Return the [X, Y] coordinate for the center point of the cell that contains the specified text.  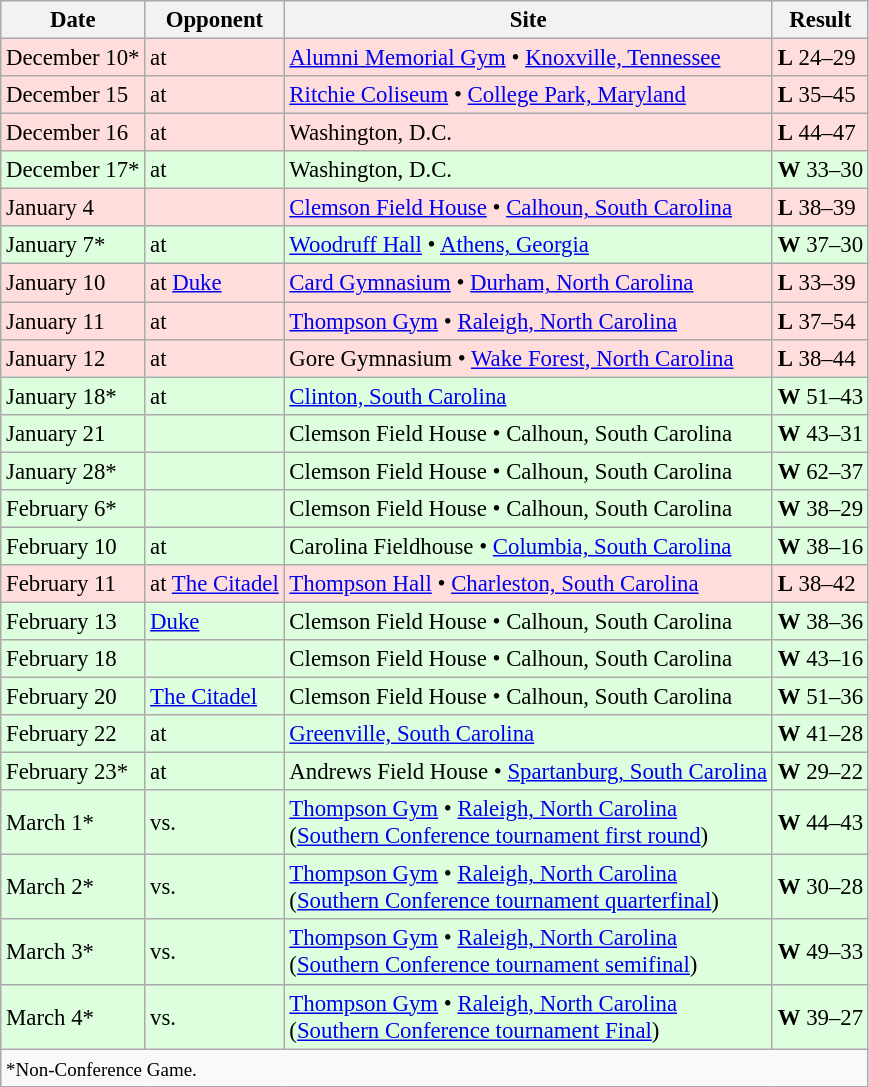
Duke [214, 621]
L 44–47 [820, 133]
The Citadel [214, 697]
January 7* [73, 245]
March 1* [73, 822]
Woodruff Hall • Athens, Georgia [528, 245]
February 10 [73, 546]
Thompson Gym • Raleigh, North Carolina(Southern Conference tournament Final) [528, 1016]
Carolina Fieldhouse • Columbia, South Carolina [528, 546]
L 38–44 [820, 358]
W 29–22 [820, 772]
W 33–30 [820, 170]
December 17* [73, 170]
*Non-Conference Game. [435, 1068]
January 12 [73, 358]
January 4 [73, 208]
Andrews Field House • Spartanburg, South Carolina [528, 772]
December 10* [73, 58]
W 49–33 [820, 952]
Thompson Gym • Raleigh, North Carolina(Southern Conference tournament first round) [528, 822]
W 51–36 [820, 697]
Ritchie Coliseum • College Park, Maryland [528, 95]
February 18 [73, 659]
Thompson Hall • Charleston, South Carolina [528, 584]
at The Citadel [214, 584]
Gore Gymnasium • Wake Forest, North Carolina [528, 358]
February 22 [73, 734]
L 24–29 [820, 58]
March 3* [73, 952]
Card Gymnasium • Durham, North Carolina [528, 283]
W 62–37 [820, 471]
W 38–16 [820, 546]
Clinton, South Carolina [528, 396]
W 43–31 [820, 433]
February 13 [73, 621]
Site [528, 20]
L 37–54 [820, 321]
January 11 [73, 321]
W 38–29 [820, 509]
W 37–30 [820, 245]
February 6* [73, 509]
February 20 [73, 697]
Thompson Gym • Raleigh, North Carolina(Southern Conference tournament quarterfinal) [528, 888]
Thompson Gym • Raleigh, North Carolina(Southern Conference tournament semifinal) [528, 952]
December 15 [73, 95]
Result [820, 20]
Date [73, 20]
L 35–45 [820, 95]
Alumni Memorial Gym • Knoxville, Tennessee [528, 58]
February 11 [73, 584]
January 21 [73, 433]
February 23* [73, 772]
March 2* [73, 888]
January 28* [73, 471]
L 38–39 [820, 208]
W 30–28 [820, 888]
Thompson Gym • Raleigh, North Carolina [528, 321]
at Duke [214, 283]
L 38–42 [820, 584]
W 39–27 [820, 1016]
W 44–43 [820, 822]
W 51–43 [820, 396]
January 10 [73, 283]
December 16 [73, 133]
W 43–16 [820, 659]
January 18* [73, 396]
March 4* [73, 1016]
W 38–36 [820, 621]
Opponent [214, 20]
L 33–39 [820, 283]
Greenville, South Carolina [528, 734]
W 41–28 [820, 734]
